Return [x, y] of the center of cell containing provided text 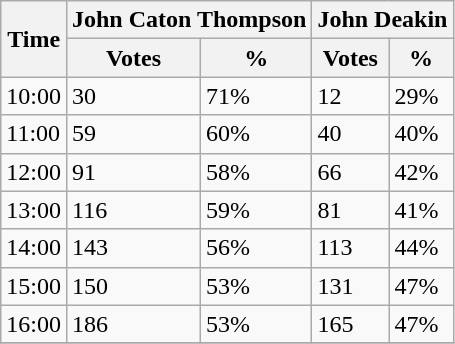
66 [350, 172]
29% [421, 96]
71% [256, 96]
113 [350, 248]
15:00 [34, 286]
186 [133, 324]
44% [421, 248]
40 [350, 134]
30 [133, 96]
40% [421, 134]
14:00 [34, 248]
John Caton Thompson [188, 20]
143 [133, 248]
59 [133, 134]
116 [133, 210]
Time [34, 39]
16:00 [34, 324]
John Deakin [382, 20]
41% [421, 210]
13:00 [34, 210]
58% [256, 172]
12:00 [34, 172]
42% [421, 172]
12 [350, 96]
56% [256, 248]
131 [350, 286]
10:00 [34, 96]
165 [350, 324]
81 [350, 210]
11:00 [34, 134]
60% [256, 134]
91 [133, 172]
150 [133, 286]
59% [256, 210]
